Return (X, Y) of the center of cell containing provided text 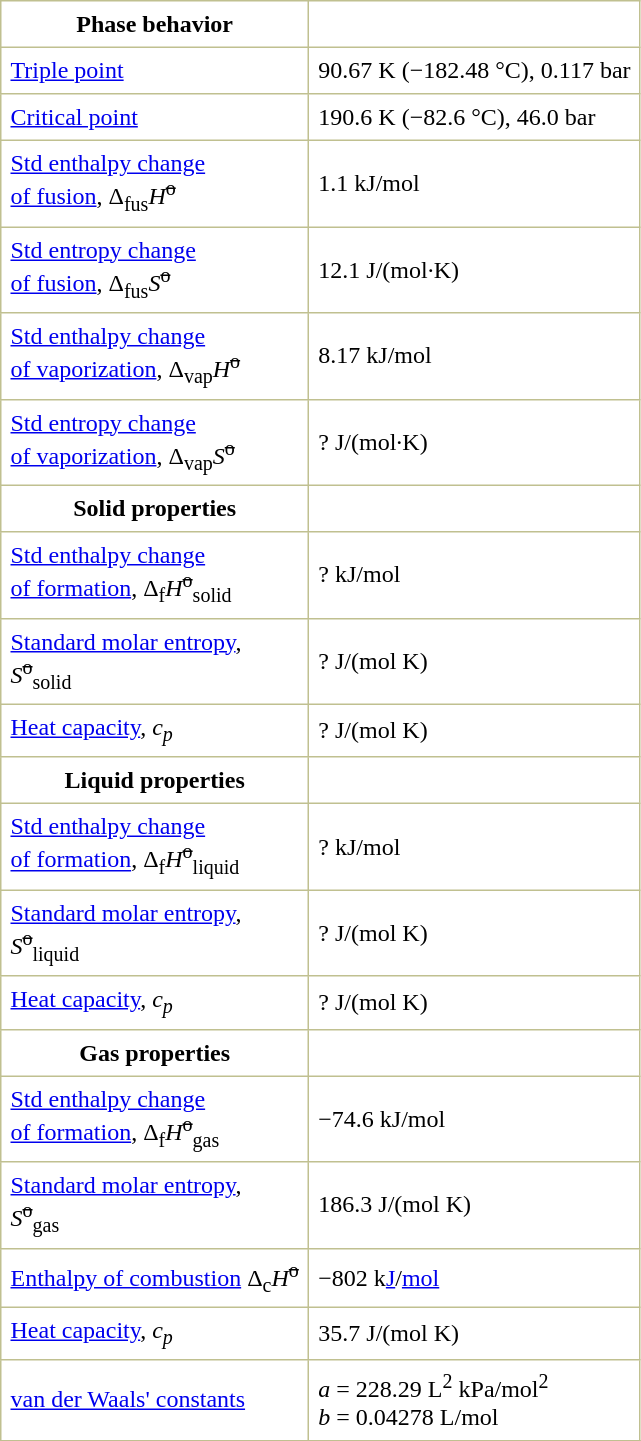
Std enthalpy changeof vaporization, ΔvapHo (155, 356)
Gas properties (155, 1052)
Critical point (155, 117)
−74.6 kJ/mol (475, 1119)
Liquid properties (155, 780)
Standard molar entropy,Sosolid (155, 661)
Std entropy changeof vaporization, ΔvapSo (155, 442)
Enthalpy of combustion ΔcHo (155, 1278)
186.3 J/(mol K) (475, 1205)
van der Waals' constants (155, 1400)
12.1 J/(mol·K) (475, 270)
Std enthalpy changeof formation, ΔfHosolid (155, 575)
Phase behavior (155, 24)
1.1 kJ/mol (475, 183)
90.67 K (−182.48 °C), 0.117 bar (475, 70)
Solid properties (155, 508)
Std enthalpy changeof formation, ΔfHoliquid (155, 847)
190.6 K (−82.6 °C), 46.0 bar (475, 117)
Triple point (155, 70)
35.7 J/(mol K) (475, 1334)
? J/(mol·K) (475, 442)
Std enthalpy changeof fusion, ΔfusHo (155, 183)
Standard molar entropy,Sogas (155, 1205)
Std enthalpy changeof formation, ΔfHogas (155, 1119)
Std entropy changeof fusion, ΔfusSo (155, 270)
a = 228.29 L2 kPa/mol2 b = 0.04278 L/mol (475, 1400)
8.17 kJ/mol (475, 356)
−802 kJ/mol (475, 1278)
Standard molar entropy,Soliquid (155, 933)
